Pinpoint the cell where the given text exists, returning its (x, y) midpoint coordinate. 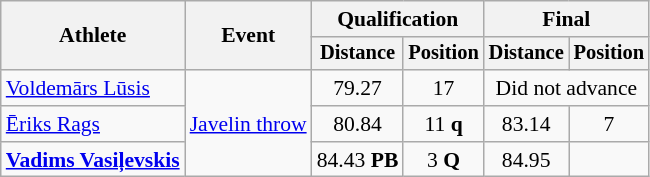
Ēriks Rags (93, 124)
Athlete (93, 36)
11 q (443, 124)
Qualification (398, 19)
17 (443, 88)
Event (248, 36)
7 (609, 124)
79.27 (358, 88)
80.84 (358, 124)
Did not advance (566, 88)
Final (566, 19)
83.14 (526, 124)
Javelin throw (248, 124)
Voldemārs Lūsis (93, 88)
